Detect which cell encompasses the target text, then output its [X, Y] center coordinate. 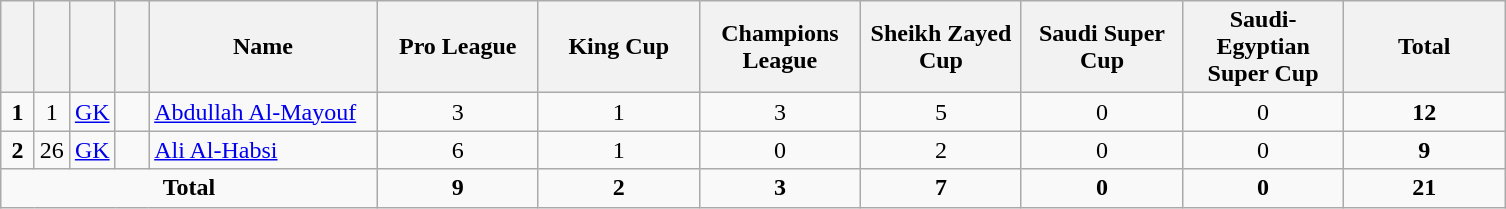
6 [458, 150]
Ali Al-Habsi [264, 150]
26 [52, 150]
Abdullah Al-Mayouf [264, 112]
12 [1424, 112]
Pro League [458, 47]
Sheikh Zayed Cup [940, 47]
King Cup [618, 47]
7 [940, 188]
Champions League [780, 47]
Name [264, 47]
5 [940, 112]
21 [1424, 188]
Saudi Super Cup [1102, 47]
Saudi-Egyptian Super Cup [1264, 47]
